Search for the cell housing the specified text and yield its [X, Y] center coordinate. 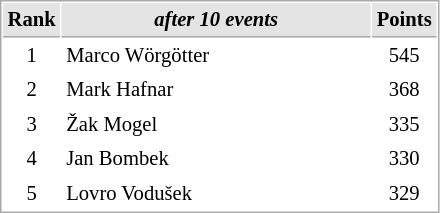
after 10 events [216, 20]
4 [32, 158]
368 [404, 90]
1 [32, 56]
3 [32, 124]
5 [32, 194]
Jan Bombek [216, 158]
Žak Mogel [216, 124]
Rank [32, 20]
335 [404, 124]
Mark Hafnar [216, 90]
Points [404, 20]
329 [404, 194]
Lovro Vodušek [216, 194]
2 [32, 90]
Marco Wörgötter [216, 56]
330 [404, 158]
545 [404, 56]
